For the text-containing cell, return its midpoint in (X, Y) coordinate format. 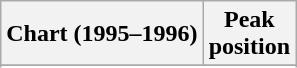
Chart (1995–1996) (102, 34)
Peakposition (249, 34)
